Determine the (X, Y) coordinate at the center of the cell enclosing the given text.  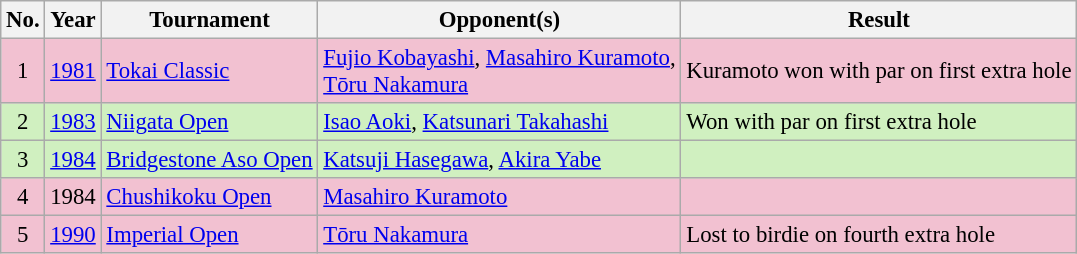
1990 (73, 235)
Won with par on first extra hole (879, 122)
2 (23, 122)
Bridgestone Aso Open (210, 160)
Kuramoto won with par on first extra hole (879, 72)
4 (23, 197)
3 (23, 160)
Lost to birdie on fourth extra hole (879, 235)
Tokai Classic (210, 72)
Niigata Open (210, 122)
Tōru Nakamura (500, 235)
Masahiro Kuramoto (500, 197)
Chushikoku Open (210, 197)
Fujio Kobayashi, Masahiro Kuramoto, Tōru Nakamura (500, 72)
1983 (73, 122)
1981 (73, 72)
Opponent(s) (500, 20)
No. (23, 20)
Year (73, 20)
5 (23, 235)
Isao Aoki, Katsunari Takahashi (500, 122)
Tournament (210, 20)
Result (879, 20)
Imperial Open (210, 235)
Katsuji Hasegawa, Akira Yabe (500, 160)
1 (23, 72)
